Pinpoint the cell where the given text exists, returning its [X, Y] midpoint coordinate. 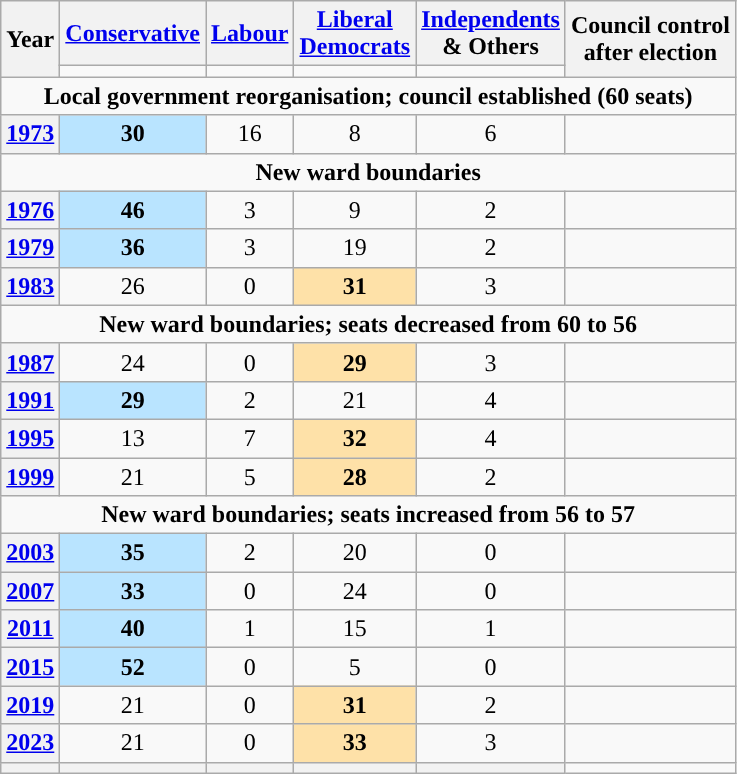
1983 [30, 286]
1973 [30, 134]
1995 [30, 438]
Year [30, 39]
8 [355, 134]
2011 [30, 629]
28 [355, 477]
46 [133, 210]
1999 [30, 477]
20 [355, 553]
Council controlafter election [650, 39]
15 [355, 629]
2023 [30, 743]
New ward boundaries; seats increased from 56 to 57 [368, 515]
19 [355, 248]
52 [133, 667]
Local government reorganisation; council established (60 seats) [368, 96]
7 [250, 438]
New ward boundaries [368, 172]
30 [133, 134]
9 [355, 210]
New ward boundaries; seats decreased from 60 to 56 [368, 324]
Independents& Others [491, 34]
40 [133, 629]
1991 [30, 400]
2007 [30, 591]
2003 [30, 553]
13 [133, 438]
1976 [30, 210]
1987 [30, 362]
16 [250, 134]
1979 [30, 248]
2015 [30, 667]
36 [133, 248]
32 [355, 438]
6 [491, 134]
2019 [30, 705]
Liberal Democrats [355, 34]
26 [133, 286]
Labour [250, 34]
Conservative [133, 34]
35 [133, 553]
